Identify which cell holds the provided text, then report its (x, y) central coordinate. 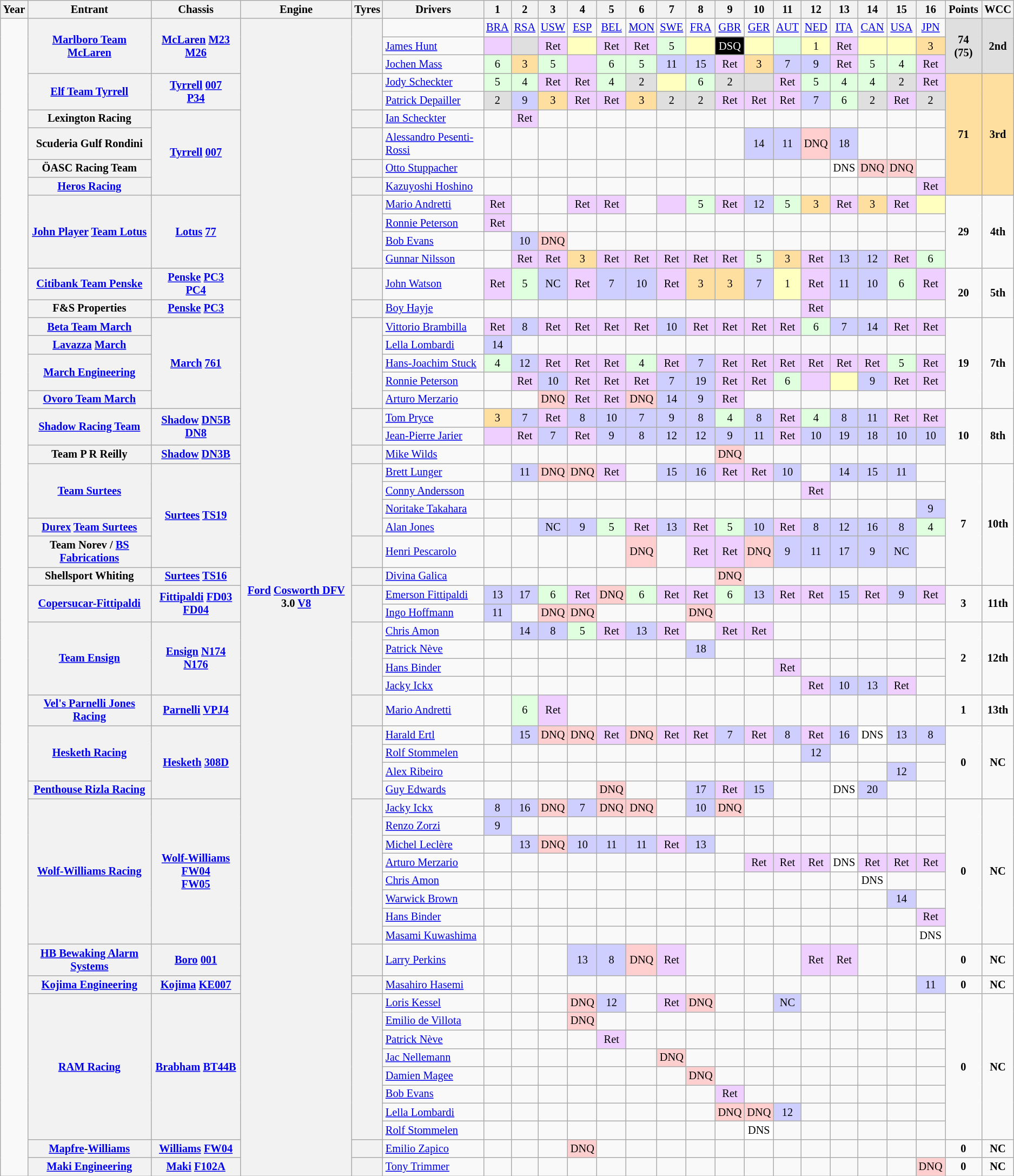
DSQ (730, 46)
Tyrrell 007P34 (196, 91)
Mike Wilds (433, 454)
RAM Racing (89, 1067)
Tyres (367, 9)
Henri Pescarolo (433, 552)
USW (553, 28)
Tony Trimmer (433, 1167)
ITA (844, 28)
13th (998, 710)
Team Surtees (89, 490)
5th (998, 293)
John Watson (433, 284)
Lavazza March (89, 345)
Team P R Reilly (89, 454)
Loris Kessel (433, 1003)
Entrant (89, 9)
Copersucar-Fittipaldi (89, 604)
McLaren M23M26 (196, 45)
ESP (582, 28)
Ford Cosworth DFV 3.0 V8 (296, 597)
Damien Magee (433, 1075)
Alan Jones (433, 527)
Shadow Racing Team (89, 426)
Emilio de Villota (433, 1021)
NED (816, 28)
Ensign N174N176 (196, 658)
James Hunt (433, 46)
ÖASC Racing Team (89, 168)
3rd (998, 134)
2nd (998, 45)
Surtees TS16 (196, 576)
Noritake Takahara (433, 508)
JPN (931, 28)
Lexington Racing (89, 118)
WCC (998, 9)
Gunnar Nilsson (433, 259)
Penthouse Rizla Racing (89, 790)
Alex Ribeiro (433, 771)
Alessandro Pesenti-Rossi (433, 143)
Boy Hayje (433, 308)
HB Bewaking Alarm Systems (89, 960)
Brett Lunger (433, 472)
11th (998, 604)
Guy Edwards (433, 790)
Durex Team Surtees (89, 527)
Conny Andersson (433, 491)
Warwick Brown (433, 899)
4th (998, 232)
Ingo Hoffmann (433, 613)
29 (964, 232)
8th (998, 436)
Engine (296, 9)
Chassis (196, 9)
Points (964, 9)
Harald Ertl (433, 735)
RSA (525, 28)
Patrick Depailler (433, 101)
7th (998, 363)
Team Ensign (89, 658)
Penske PC3 (196, 308)
GBR (730, 28)
Tyrrell 007 (196, 153)
Maki F102A (196, 1167)
Wolf-Williams Racing (89, 871)
Vittorio Brambilla (433, 327)
Surtees TS19 (196, 515)
Brabham BT44B (196, 1067)
Vel's Parnelli Jones Racing (89, 710)
SWE (672, 28)
Larry Perkins (433, 960)
Masami Kuwashima (433, 935)
Shellsport Whiting (89, 576)
Shadow DN3B (196, 454)
Kojima KE007 (196, 985)
Otto Stuppacher (433, 168)
Kazuyoshi Hoshino (433, 186)
Jac Nellemann (433, 1058)
74 (75) (964, 45)
Year (14, 9)
MON (641, 28)
Marlboro Team McLaren (89, 45)
Team Norev / BS Fabrications (89, 552)
F&S Properties (89, 308)
Divina Galica (433, 576)
Lotus 77 (196, 232)
Jochen Mass (433, 64)
BRA (498, 28)
Renzo Zorzi (433, 826)
Emerson Fittipaldi (433, 594)
FRA (701, 28)
Maki Engineering (89, 1167)
Parnelli VPJ4 (196, 710)
Wolf-Williams FW04FW05 (196, 871)
Fittipaldi FD03FD04 (196, 604)
Citibank Team Penske (89, 284)
March 761 (196, 363)
CAN (872, 28)
Scuderia Gulf Rondini (89, 143)
Drivers (433, 9)
John Player Team Lotus (89, 232)
Heros Racing (89, 186)
Masahiro Hasemi (433, 985)
Hans-Joachim Stuck (433, 363)
Hesketh Racing (89, 753)
GER (759, 28)
Elf Team Tyrrell (89, 91)
Jody Scheckter (433, 82)
Ovoro Team March (89, 399)
10th (998, 524)
Tom Pryce (433, 418)
AUT (787, 28)
12th (998, 658)
Beta Team March (89, 327)
Ian Scheckter (433, 118)
BEL (612, 28)
Hesketh 308D (196, 763)
Penske PC3PC4 (196, 284)
USA (902, 28)
March Engineering (89, 372)
71 (964, 134)
Emilio Zapico (433, 1148)
Boro 001 (196, 960)
Williams FW04 (196, 1148)
Kojima Engineering (89, 985)
Mapfre-Williams (89, 1148)
Jean-Pierre Jarier (433, 436)
Michel Leclère (433, 844)
Shadow DN5BDN8 (196, 426)
